Search for the cell housing the specified text and yield its (X, Y) center coordinate. 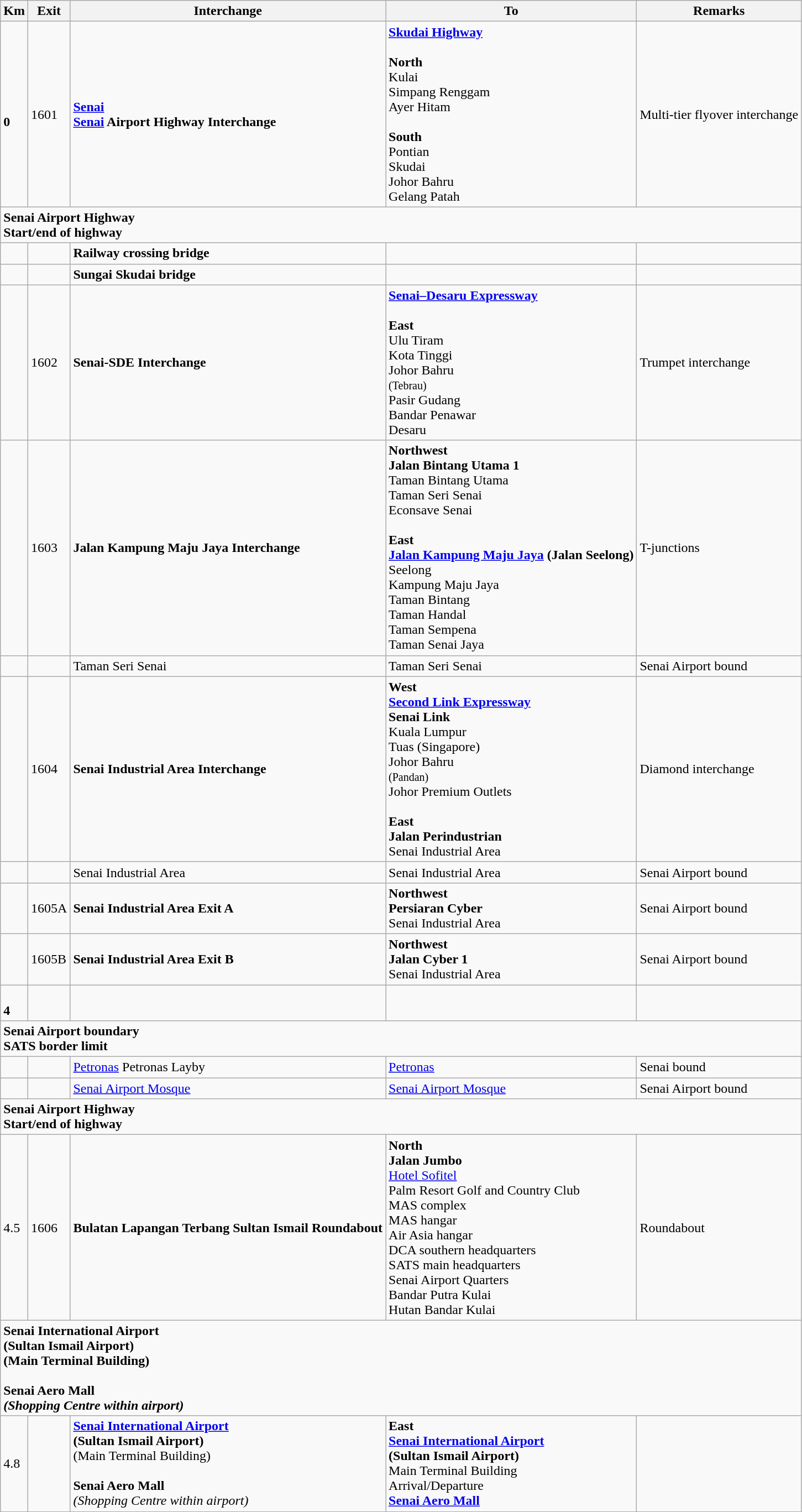
Km (14, 11)
1602 (49, 363)
Senai-SDE Interchange (228, 363)
4.5 (14, 1228)
Exit (49, 11)
Petronas Petronas Layby (228, 1067)
Petronas (511, 1067)
Senai Industrial Area Interchange (228, 769)
Interchange (228, 11)
Roundabout (719, 1228)
Bulatan Lapangan Terbang Sultan Ismail Roundabout (228, 1228)
Senai bound (719, 1067)
Railway crossing bridge (228, 253)
EastSenai International Airport (Sultan Ismail Airport)Main Terminal BuildingArrival/DepartureSenai Aero Mall (511, 1463)
NorthwestPersiaran CyberSenai Industrial Area (511, 908)
Diamond interchange (719, 769)
Remarks (719, 11)
Multi-tier flyover interchange (719, 114)
1603 (49, 548)
4.8 (14, 1463)
1606 (49, 1228)
4 (14, 1002)
Senai–Desaru ExpresswayEast Ulu Tiram Kota Tinggi Johor Bahru(Tebrau) Pasir Gudang Bandar Penawar Desaru (511, 363)
SenaiSenai Airport Highway Interchange (228, 114)
Senai Industrial Area Exit A (228, 908)
NorthwestJalan Cyber 1Senai Industrial Area (511, 959)
Senai Industrial Area Exit B (228, 959)
Sungai Skudai bridge (228, 274)
To (511, 11)
T-junctions (719, 548)
Senai Airport boundarySATS border limit (401, 1039)
Jalan Kampung Maju Jaya Interchange (228, 548)
Trumpet interchange (719, 363)
0 (14, 114)
1601 (49, 114)
1605B (49, 959)
Skudai HighwayNorth Kulai Simpang Renggam Ayer HitamSouth Pontian Skudai Johor Bahru Gelang Patah (511, 114)
1604 (49, 769)
1605A (49, 908)
